From the cell containing the given text, extract its center point as [x, y] coordinate. 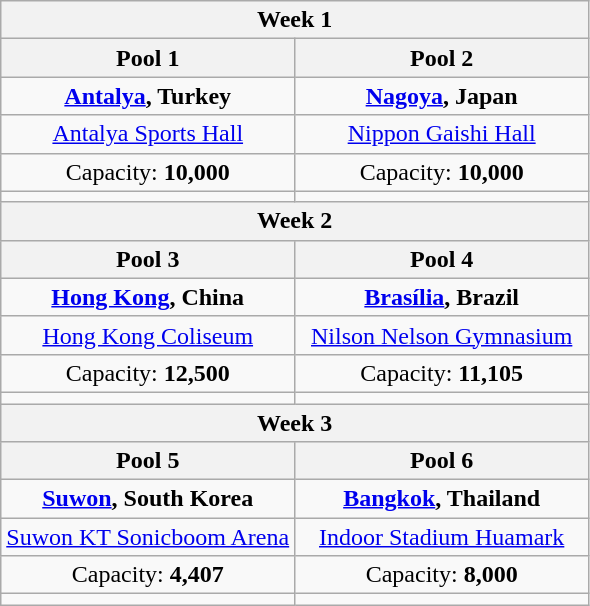
Nippon Gaishi Hall [442, 134]
Capacity: 12,500 [148, 373]
Pool 3 [148, 259]
Pool 1 [148, 58]
Pool 6 [442, 461]
Nagoya, Japan [442, 96]
Hong Kong Coliseum [148, 335]
Pool 4 [442, 259]
Capacity: 4,407 [148, 575]
Week 2 [295, 221]
Antalya, Turkey [148, 96]
Hong Kong, China [148, 297]
Bangkok, Thailand [442, 499]
Pool 2 [442, 58]
Nilson Nelson Gymnasium [442, 335]
Indoor Stadium Huamark [442, 537]
Week 3 [295, 423]
Week 1 [295, 20]
Brasília, Brazil [442, 297]
Capacity: 11,105 [442, 373]
Suwon KT Sonicboom Arena [148, 537]
Suwon, South Korea [148, 499]
Capacity: 8,000 [442, 575]
Antalya Sports Hall [148, 134]
Pool 5 [148, 461]
